For the text-containing cell, return its midpoint in [X, Y] coordinate format. 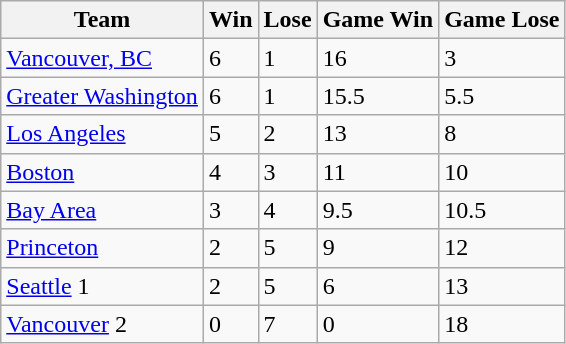
8 [502, 134]
7 [288, 324]
Boston [102, 172]
10.5 [502, 210]
Los Angeles [102, 134]
Vancouver 2 [102, 324]
Vancouver, BC [102, 58]
11 [378, 172]
Game Win [378, 20]
15.5 [378, 96]
16 [378, 58]
9.5 [378, 210]
18 [502, 324]
10 [502, 172]
12 [502, 248]
Seattle 1 [102, 286]
5.5 [502, 96]
Game Lose [502, 20]
Win [230, 20]
Greater Washington [102, 96]
Princeton [102, 248]
Lose [288, 20]
9 [378, 248]
Team [102, 20]
Bay Area [102, 210]
